Locate the cell with the specified text and output its [X, Y] center coordinate. 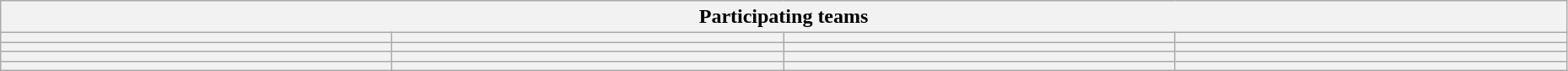
Participating teams [784, 17]
